Detect which cell encompasses the target text, then output its [x, y] center coordinate. 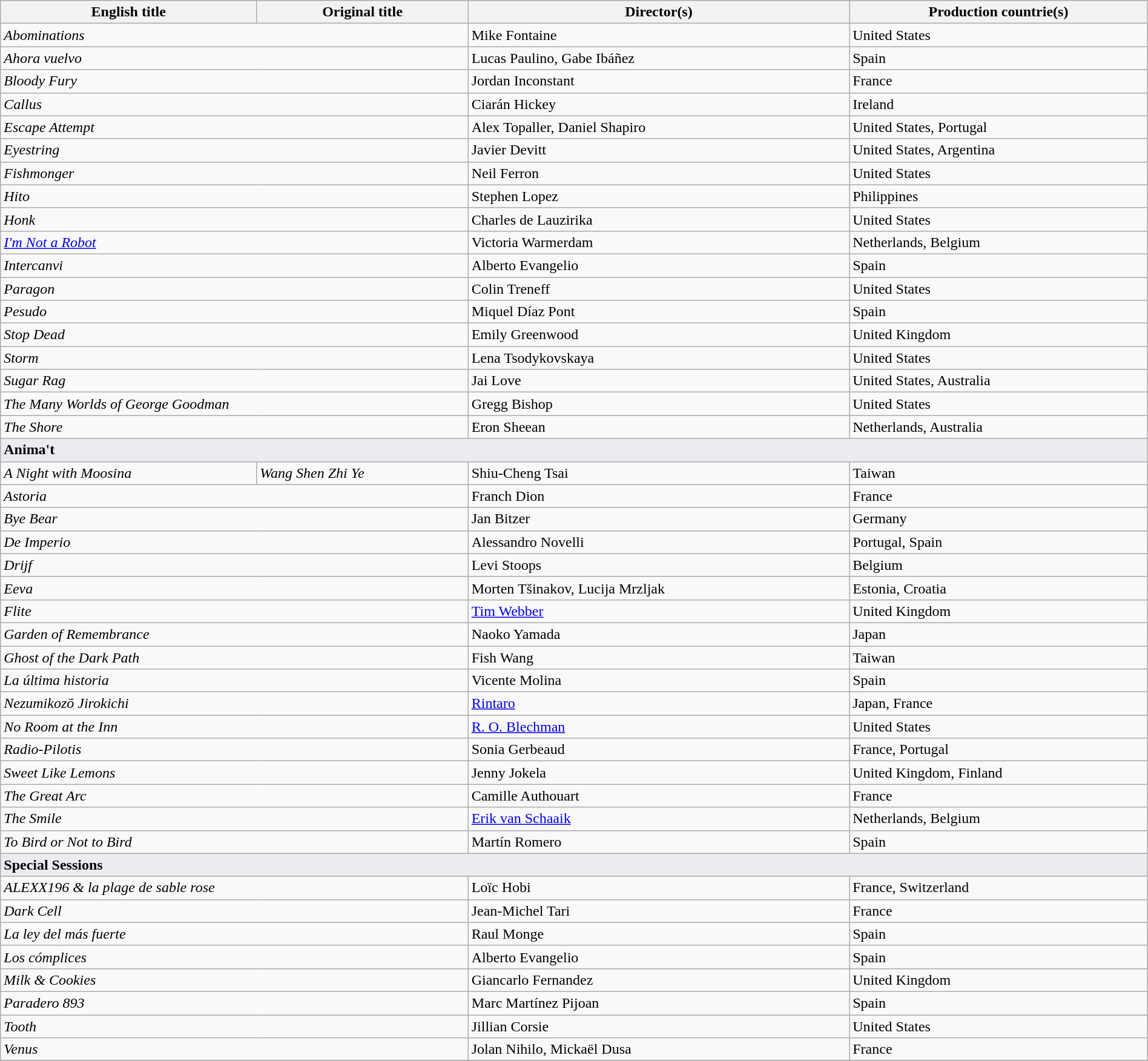
To Bird or Not to Bird [234, 842]
Loïc Hobi [659, 888]
Jai Love [659, 381]
Nezumikozō Jirokichi [234, 704]
United States, Australia [999, 381]
Victoria Warmerdam [659, 242]
The Many Worlds of George Goodman [234, 404]
Ghost of the Dark Path [234, 657]
Sonia Gerbeaud [659, 750]
United States, Argentina [999, 150]
Japan, France [999, 704]
Portugal, Spain [999, 542]
Drijf [234, 565]
Honk [234, 219]
Sugar Rag [234, 381]
Rintaro [659, 704]
Vicente Molina [659, 681]
Fish Wang [659, 657]
France, Switzerland [999, 888]
Astoria [234, 496]
Germany [999, 519]
De Imperio [234, 542]
Gregg Bishop [659, 404]
Bye Bear [234, 519]
Venus [234, 1049]
Bloody Fury [234, 81]
Morten Tšinakov, Lucija Mrzljak [659, 588]
Ireland [999, 104]
Tooth [234, 1026]
Javier Devitt [659, 150]
Camille Authouart [659, 796]
La última historia [234, 681]
Marc Martínez Pijoan [659, 1003]
No Room at the Inn [234, 727]
Flite [234, 611]
Jolan Nihilo, Mickaël Dusa [659, 1049]
The Great Arc [234, 796]
Jean-Michel Tari [659, 911]
Ciarán Hickey [659, 104]
Paradero 893 [234, 1003]
Stephen Lopez [659, 196]
Garden of Remembrance [234, 634]
R. O. Blechman [659, 727]
Jan Bitzer [659, 519]
Charles de Lauzirika [659, 219]
Emily Greenwood [659, 335]
France, Portugal [999, 750]
Philippines [999, 196]
The Smile [234, 819]
Dark Cell [234, 911]
Special Sessions [574, 865]
Escape Attempt [234, 127]
Stop Dead [234, 335]
Eron Sheean [659, 427]
Pesudo [234, 312]
Ahora vuelvo [234, 58]
Fishmonger [234, 173]
The Shore [234, 427]
Eyestring [234, 150]
Lucas Paulino, Gabe Ibáñez [659, 58]
United Kingdom, Finland [999, 773]
Miquel Díaz Pont [659, 312]
Callus [234, 104]
Franch Dion [659, 496]
Jenny Jokela [659, 773]
Giancarlo Fernandez [659, 980]
La ley del más fuerte [234, 934]
Shiu-Cheng Tsai [659, 473]
United States, Portugal [999, 127]
Jillian Corsie [659, 1026]
Estonia, Croatia [999, 588]
Erik van Schaaik [659, 819]
Sweet Like Lemons [234, 773]
Naoko Yamada [659, 634]
I'm Not a Robot [234, 242]
English title [128, 12]
Storm [234, 358]
ALEXX196 & la plage de sable rose [234, 888]
Mike Fontaine [659, 35]
Neil Ferron [659, 173]
Lena Tsodykovskaya [659, 358]
Original title [362, 12]
Jordan Inconstant [659, 81]
Martín Romero [659, 842]
Director(s) [659, 12]
Netherlands, Australia [999, 427]
Milk & Cookies [234, 980]
Japan [999, 634]
Paragon [234, 289]
Hito [234, 196]
Alex Topaller, Daniel Shapiro [659, 127]
Anima't [574, 450]
Colin Treneff [659, 289]
Levi Stoops [659, 565]
Radio-Pilotis [234, 750]
Raul Monge [659, 934]
Wang Shen Zhi Ye [362, 473]
Eeva [234, 588]
Tim Webber [659, 611]
Production countrie(s) [999, 12]
A Night with Moosina [128, 473]
Abominations [234, 35]
Los cómplices [234, 957]
Intercanvi [234, 265]
Alessandro Novelli [659, 542]
Belgium [999, 565]
